Return the [x, y] coordinate for the center point of the cell that contains the specified text.  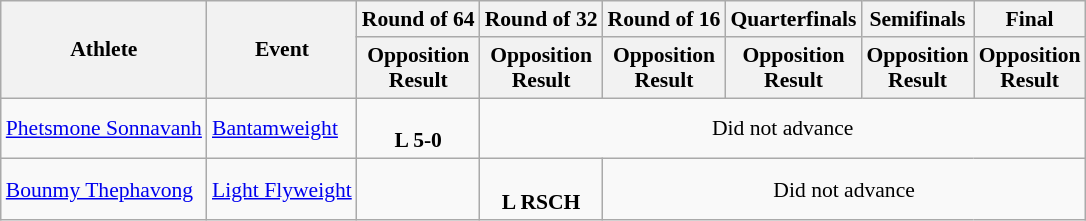
Quarterfinals [793, 19]
Event [282, 50]
Athlete [104, 50]
Round of 32 [542, 19]
Round of 64 [418, 19]
Bounmy Thephavong [104, 190]
Light Flyweight [282, 190]
Phetsmone Sonnavanh [104, 128]
L RSCH [542, 190]
Semifinals [917, 19]
Final [1030, 19]
Bantamweight [282, 128]
L 5-0 [418, 128]
Round of 16 [664, 19]
